Determine the (X, Y) coordinate at the center of the cell enclosing the given text.  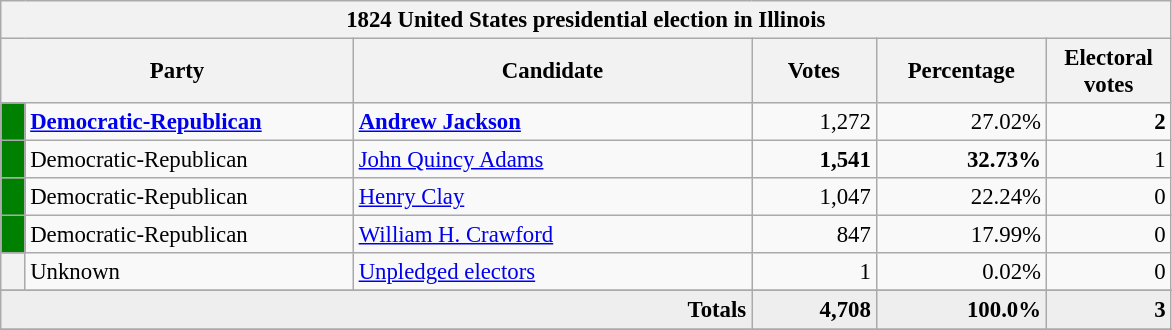
847 (814, 235)
0.02% (961, 273)
1824 United States presidential election in Illinois (586, 20)
Henry Clay (552, 197)
Candidate (552, 72)
32.73% (961, 160)
22.24% (961, 197)
4,708 (814, 310)
Unknown (189, 273)
1,541 (814, 160)
3 (1108, 310)
William H. Crawford (552, 235)
100.0% (961, 310)
Electoral votes (1108, 72)
Percentage (961, 72)
Party (178, 72)
Votes (814, 72)
John Quincy Adams (552, 160)
1,047 (814, 197)
17.99% (961, 235)
1,272 (814, 122)
Andrew Jackson (552, 122)
Totals (376, 310)
27.02% (961, 122)
2 (1108, 122)
Unpledged electors (552, 273)
